Capture the cell that displays the provided text and extract its (x, y) central coordinate. 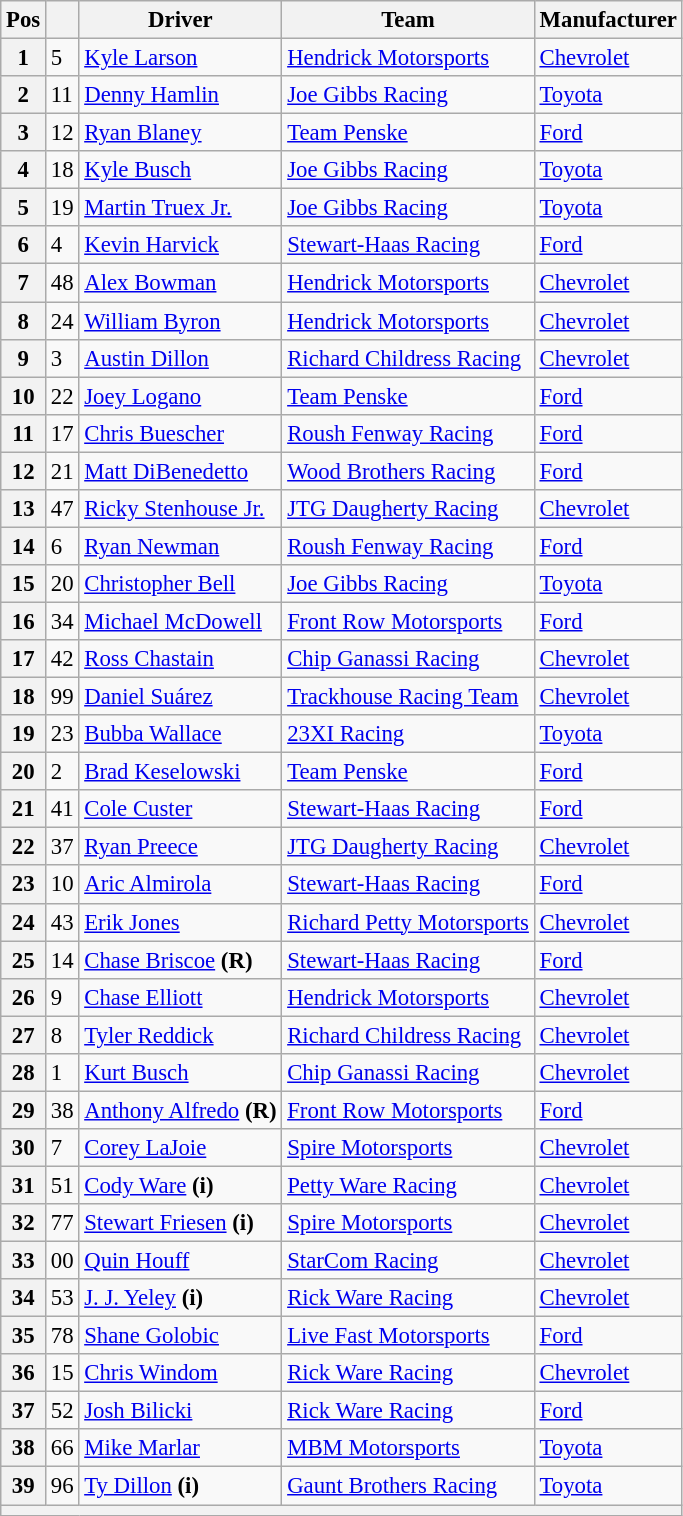
Quin Houff (180, 1261)
23XI Racing (408, 734)
Corey LaJoie (180, 1148)
Ryan Preece (180, 847)
43 (62, 922)
Kyle Larson (180, 58)
Ryan Newman (180, 546)
Chase Elliott (180, 997)
Tyler Reddick (180, 1035)
Kyle Busch (180, 170)
28 (24, 1073)
Chase Briscoe (R) (180, 960)
Austin Dillon (180, 358)
Manufacturer (608, 20)
Trackhouse Racing Team (408, 697)
48 (62, 283)
Denny Hamlin (180, 95)
MBM Motorsports (408, 1449)
Erik Jones (180, 922)
J. J. Yeley (i) (180, 1298)
Chris Windom (180, 1373)
33 (24, 1261)
Josh Bilicki (180, 1411)
Ricky Stenhouse Jr. (180, 509)
Kevin Harvick (180, 245)
25 (24, 960)
Daniel Suárez (180, 697)
Ryan Blaney (180, 133)
78 (62, 1336)
Chris Buescher (180, 433)
16 (24, 621)
41 (62, 809)
Christopher Bell (180, 584)
00 (62, 1261)
52 (62, 1411)
36 (24, 1373)
Ross Chastain (180, 659)
Cole Custer (180, 809)
42 (62, 659)
99 (62, 697)
Ty Dillon (i) (180, 1486)
51 (62, 1185)
35 (24, 1336)
Shane Golobic (180, 1336)
Bubba Wallace (180, 734)
Wood Brothers Racing (408, 471)
26 (24, 997)
47 (62, 509)
Joey Logano (180, 396)
Mike Marlar (180, 1449)
StarCom Racing (408, 1261)
Aric Almirola (180, 885)
Stewart Friesen (i) (180, 1223)
31 (24, 1185)
Kurt Busch (180, 1073)
Pos (24, 20)
Gaunt Brothers Racing (408, 1486)
Anthony Alfredo (R) (180, 1110)
53 (62, 1298)
27 (24, 1035)
Team (408, 20)
Petty Ware Racing (408, 1185)
32 (24, 1223)
13 (24, 509)
77 (62, 1223)
96 (62, 1486)
66 (62, 1449)
Martin Truex Jr. (180, 208)
Live Fast Motorsports (408, 1336)
Driver (180, 20)
Michael McDowell (180, 621)
Richard Petty Motorsports (408, 922)
30 (24, 1148)
Alex Bowman (180, 283)
William Byron (180, 321)
Brad Keselowski (180, 772)
Matt DiBenedetto (180, 471)
Cody Ware (i) (180, 1185)
29 (24, 1110)
39 (24, 1486)
